Capture the cell that displays the provided text and extract its [x, y] central coordinate. 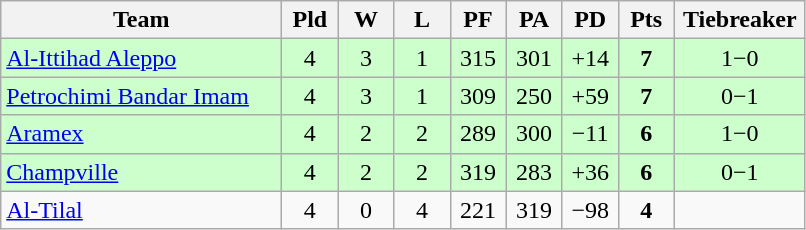
Al-Ittihad Aleppo [142, 58]
0 [366, 210]
−11 [590, 134]
L [422, 20]
+59 [590, 96]
Champville [142, 172]
289 [478, 134]
Petrochimi Bandar Imam [142, 96]
−98 [590, 210]
Pts [646, 20]
+14 [590, 58]
Aramex [142, 134]
PD [590, 20]
283 [534, 172]
PA [534, 20]
300 [534, 134]
W [366, 20]
+36 [590, 172]
Al-Tilal [142, 210]
Pld [310, 20]
PF [478, 20]
250 [534, 96]
309 [478, 96]
301 [534, 58]
Team [142, 20]
221 [478, 210]
315 [478, 58]
Tiebreaker [740, 20]
